Provide the (x, y) coordinate of the cell's center where the given text is located.  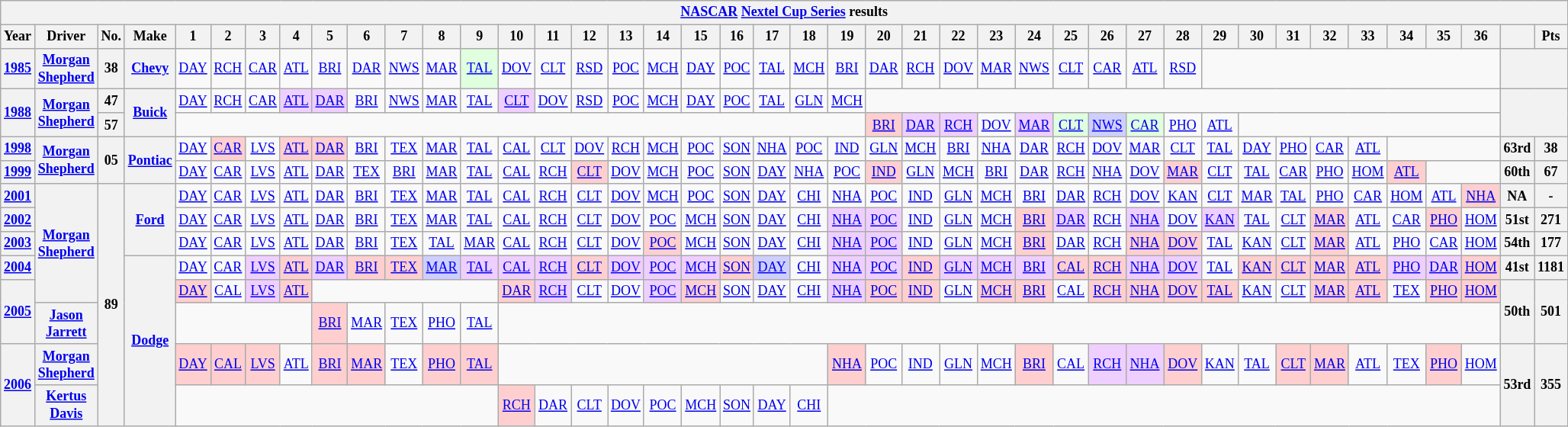
41st (1518, 267)
3 (263, 37)
25 (1071, 37)
36 (1481, 37)
No. (111, 37)
23 (996, 37)
29 (1220, 37)
Dodge (149, 340)
501 (1551, 311)
NASCAR Nextel Cup Series results (784, 12)
2 (228, 37)
54th (1518, 244)
177 (1551, 244)
10 (517, 37)
53rd (1518, 384)
1181 (1551, 267)
- (1551, 195)
5 (329, 37)
20 (883, 37)
Pts (1551, 37)
NA (1518, 195)
57 (111, 125)
2004 (18, 267)
1998 (18, 148)
7 (404, 37)
8 (442, 37)
Pontiac (149, 160)
Driver (66, 37)
27 (1145, 37)
67 (1551, 172)
31 (1293, 37)
60th (1518, 172)
47 (111, 101)
Ford (149, 220)
2002 (18, 220)
2001 (18, 195)
22 (959, 37)
1 (193, 37)
Year (18, 37)
271 (1551, 220)
51st (1518, 220)
50th (1518, 311)
6 (367, 37)
35 (1444, 37)
1985 (18, 69)
17 (772, 37)
2005 (18, 311)
14 (663, 37)
355 (1551, 384)
89 (111, 305)
18 (809, 37)
1988 (18, 113)
33 (1368, 37)
11 (553, 37)
13 (626, 37)
34 (1406, 37)
12 (590, 37)
9 (480, 37)
32 (1330, 37)
28 (1183, 37)
2006 (18, 384)
2003 (18, 244)
63rd (1518, 148)
26 (1107, 37)
1999 (18, 172)
4 (296, 37)
Make (149, 37)
05 (111, 160)
30 (1257, 37)
Jason Jarrett (66, 323)
21 (921, 37)
15 (701, 37)
Chevy (149, 69)
24 (1034, 37)
19 (847, 37)
Buick (149, 113)
16 (737, 37)
Kertus Davis (66, 406)
